From the cell containing the given text, extract its center point as (X, Y) coordinate. 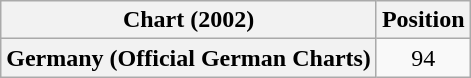
Chart (2002) (189, 20)
Position (423, 20)
94 (423, 58)
Germany (Official German Charts) (189, 58)
